Scan for the cell matching the given text and deliver its (X, Y) coordinate at center. 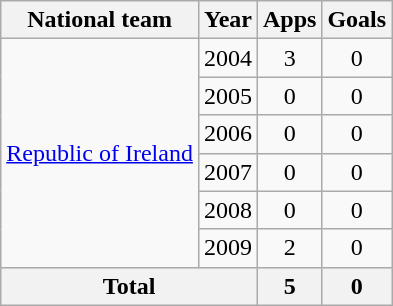
2007 (228, 172)
Total (130, 286)
5 (289, 286)
2006 (228, 134)
2 (289, 248)
2009 (228, 248)
2008 (228, 210)
Apps (289, 20)
2004 (228, 58)
2005 (228, 96)
Year (228, 20)
National team (100, 20)
Goals (357, 20)
3 (289, 58)
Republic of Ireland (100, 153)
